Determine the [X, Y] coordinate at the center of the cell enclosing the given text.  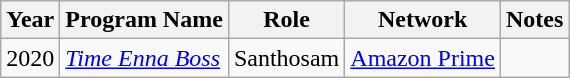
Santhosam [286, 58]
Year [30, 20]
Time Enna Boss [144, 58]
2020 [30, 58]
Program Name [144, 20]
Notes [534, 20]
Amazon Prime [423, 58]
Network [423, 20]
Role [286, 20]
